Pinpoint the cell where the given text exists, returning its (x, y) midpoint coordinate. 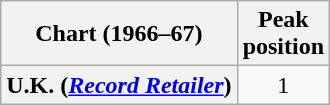
Chart (1966–67) (119, 34)
U.K. (Record Retailer) (119, 85)
Peakposition (283, 34)
1 (283, 85)
